For the text-containing cell, return its midpoint in (X, Y) coordinate format. 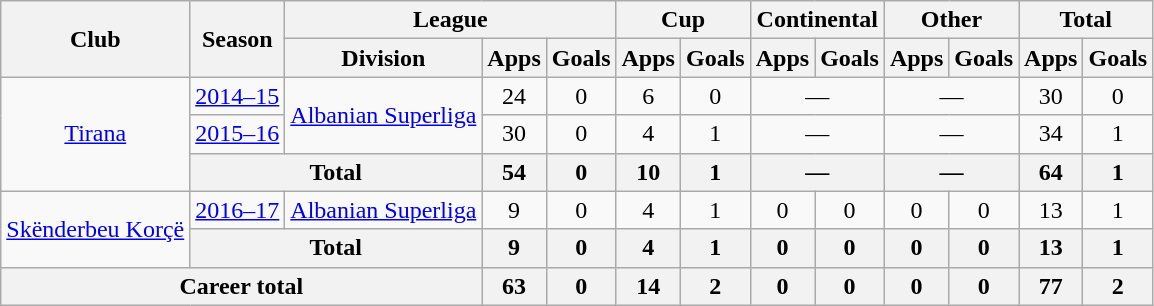
2014–15 (238, 96)
34 (1051, 134)
10 (648, 172)
54 (514, 172)
6 (648, 96)
77 (1051, 286)
Tirana (96, 134)
League (450, 20)
Cup (683, 20)
2015–16 (238, 134)
Continental (817, 20)
14 (648, 286)
Career total (242, 286)
Season (238, 39)
Club (96, 39)
64 (1051, 172)
Other (951, 20)
63 (514, 286)
2016–17 (238, 210)
24 (514, 96)
Skënderbeu Korçë (96, 229)
Division (384, 58)
